From the cell containing the given text, extract its center point as (X, Y) coordinate. 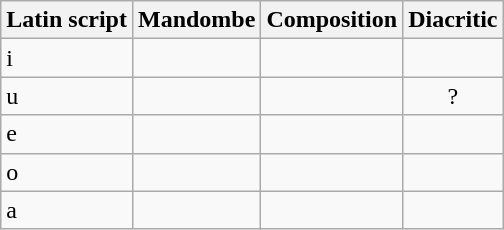
a (67, 210)
Diacritic (453, 20)
? (453, 96)
e (67, 134)
Latin script (67, 20)
u (67, 96)
Composition (332, 20)
Mandombe (196, 20)
i (67, 58)
o (67, 172)
